Return [X, Y] of the center of cell containing provided text 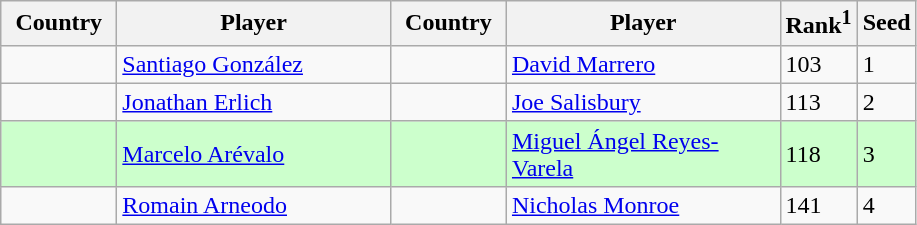
Jonathan Erlich [254, 102]
2 [886, 102]
Joe Salisbury [643, 102]
113 [818, 102]
Seed [886, 24]
118 [818, 154]
103 [818, 64]
Miguel Ángel Reyes-Varela [643, 154]
Romain Arneodo [254, 205]
141 [818, 205]
Marcelo Arévalo [254, 154]
Rank1 [818, 24]
Santiago González [254, 64]
4 [886, 205]
David Marrero [643, 64]
Nicholas Monroe [643, 205]
1 [886, 64]
3 [886, 154]
